Determine the (X, Y) coordinate at the center of the cell enclosing the given text.  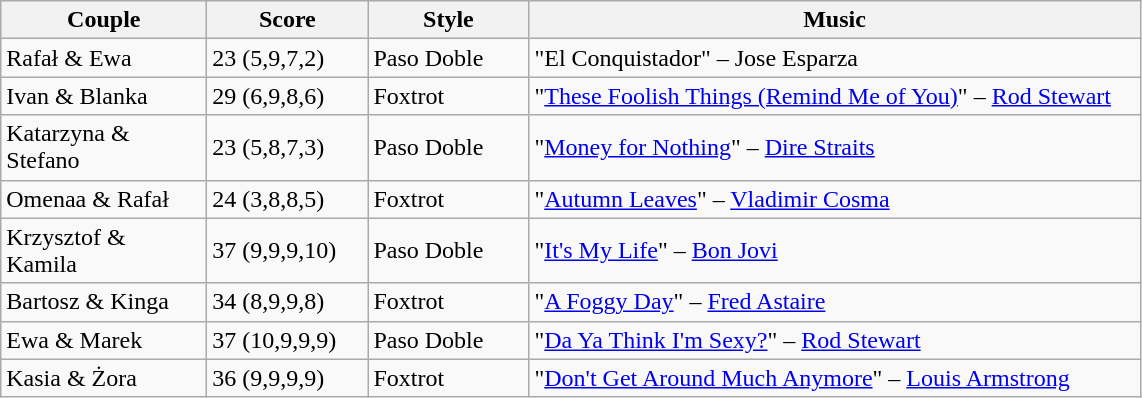
Bartosz & Kinga (104, 302)
Ewa & Marek (104, 340)
23 (5,9,7,2) (288, 58)
36 (9,9,9,9) (288, 378)
"It's My Life" – Bon Jovi (834, 250)
"El Conquistador" – Jose Esparza (834, 58)
24 (3,8,8,5) (288, 199)
"Money for Nothing" – Dire Straits (834, 148)
"A Foggy Day" – Fred Astaire (834, 302)
"These Foolish Things (Remind Me of You)" – Rod Stewart (834, 96)
Katarzyna & Stefano (104, 148)
34 (8,9,9,8) (288, 302)
Krzysztof & Kamila (104, 250)
Couple (104, 20)
37 (9,9,9,10) (288, 250)
37 (10,9,9,9) (288, 340)
Score (288, 20)
"Don't Get Around Much Anymore" – Louis Armstrong (834, 378)
Rafał & Ewa (104, 58)
"Da Ya Think I'm Sexy?" – Rod Stewart (834, 340)
Omenaa & Rafał (104, 199)
29 (6,9,8,6) (288, 96)
Music (834, 20)
Ivan & Blanka (104, 96)
Kasia & Żora (104, 378)
"Autumn Leaves" – Vladimir Cosma (834, 199)
23 (5,8,7,3) (288, 148)
Style (448, 20)
